Output the (X, Y) coordinate of the center of the cell containing the given text.  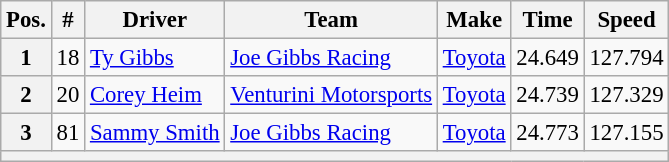
Venturini Motorsports (331, 95)
1 (26, 58)
Corey Heim (155, 95)
3 (26, 133)
81 (68, 133)
127.329 (626, 95)
Team (331, 20)
24.739 (548, 95)
127.155 (626, 133)
Ty Gibbs (155, 58)
Pos. (26, 20)
127.794 (626, 58)
24.649 (548, 58)
20 (68, 95)
Speed (626, 20)
Driver (155, 20)
2 (26, 95)
Make (474, 20)
Time (548, 20)
18 (68, 58)
# (68, 20)
Sammy Smith (155, 133)
24.773 (548, 133)
